Provide the (x, y) coordinate of the cell's center where the given text is located.  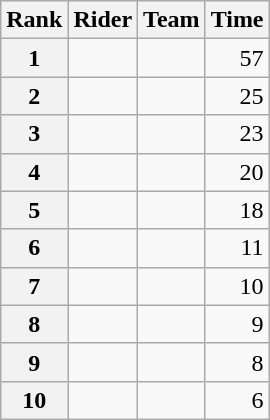
57 (237, 58)
Rank (34, 20)
20 (237, 172)
25 (237, 96)
18 (237, 210)
4 (34, 172)
3 (34, 134)
Team (172, 20)
2 (34, 96)
11 (237, 248)
5 (34, 210)
Rider (103, 20)
7 (34, 286)
Time (237, 20)
1 (34, 58)
23 (237, 134)
